Detect which cell encompasses the target text, then output its (X, Y) center coordinate. 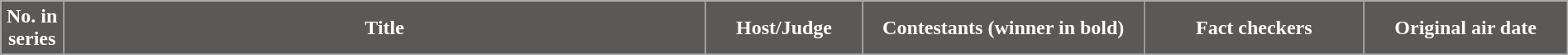
Original air date (1465, 28)
Title (385, 28)
No. in series (32, 28)
Fact checkers (1254, 28)
Contestants (winner in bold) (1004, 28)
Host/Judge (784, 28)
